From the cell containing the given text, extract its center point as (x, y) coordinate. 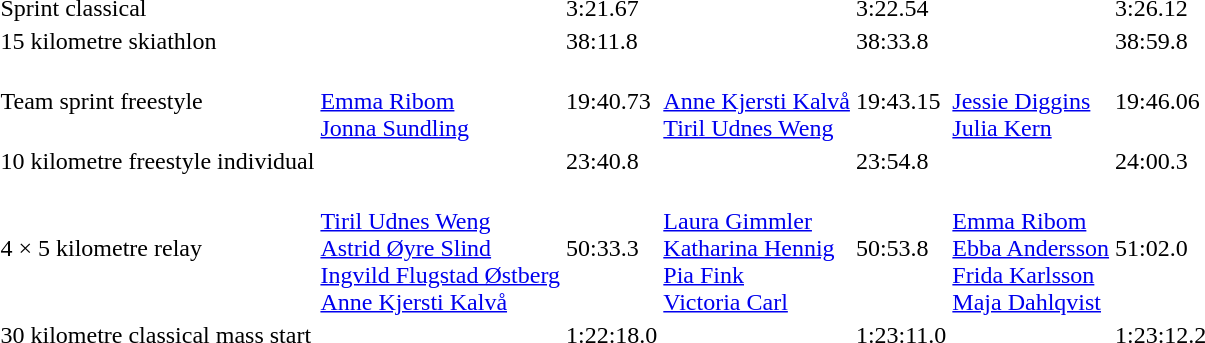
50:33.3 (611, 248)
38:11.8 (611, 41)
38:33.8 (900, 41)
19:43.15 (900, 101)
19:40.73 (611, 101)
23:54.8 (900, 161)
23:40.8 (611, 161)
Jessie DigginsJulia Kern (1031, 101)
Laura GimmlerKatharina HennigPia FinkVictoria Carl (757, 248)
Emma RibomEbba AnderssonFrida KarlssonMaja Dahlqvist (1031, 248)
Tiril Udnes WengAstrid Øyre SlindIngvild Flugstad ØstbergAnne Kjersti Kalvå (440, 248)
Anne Kjersti KalvåTiril Udnes Weng (757, 101)
Emma RibomJonna Sundling (440, 101)
50:53.8 (900, 248)
